Extract the (x, y) coordinate from the center of the cell holding the provided text.  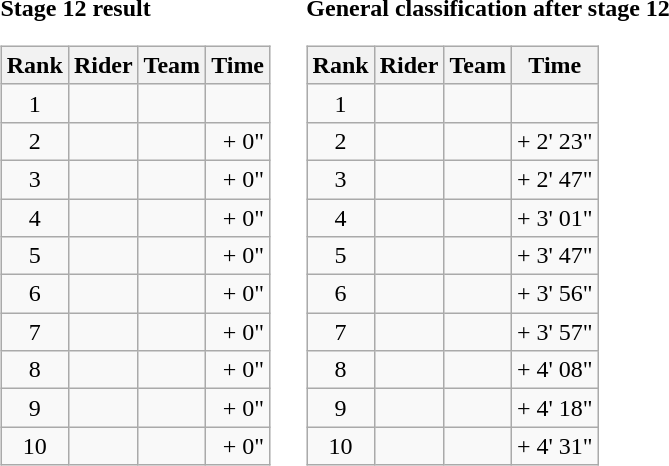
+ 2' 23" (554, 141)
+ 3' 57" (554, 332)
+ 4' 31" (554, 446)
+ 3' 47" (554, 256)
+ 2' 47" (554, 179)
+ 3' 01" (554, 217)
+ 3' 56" (554, 294)
+ 4' 18" (554, 408)
+ 4' 08" (554, 370)
